Return the [X, Y] coordinate for the center point of the cell that contains the specified text.  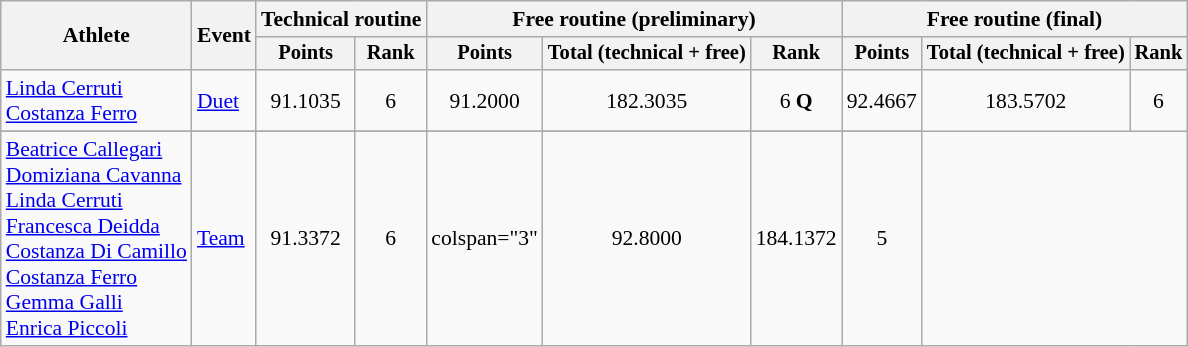
Linda CerrutiCostanza Ferro [96, 100]
91.1035 [306, 100]
91.3372 [306, 239]
183.5702 [1026, 100]
Beatrice CallegariDomiziana CavannaLinda CerrutiFrancesca DeiddaCostanza Di CamilloCostanza FerroGemma GalliEnrica Piccoli [96, 239]
Free routine (preliminary) [634, 19]
Technical routine [341, 19]
Duet [224, 100]
Athlete [96, 36]
5 [882, 239]
91.2000 [484, 100]
Event [224, 36]
colspan="3" [484, 239]
6 Q [796, 100]
92.4667 [882, 100]
Team [224, 239]
182.3035 [647, 100]
Free routine (final) [1015, 19]
184.1372 [796, 239]
92.8000 [647, 239]
